Determine the (x, y) coordinate at the center of the cell enclosing the given text.  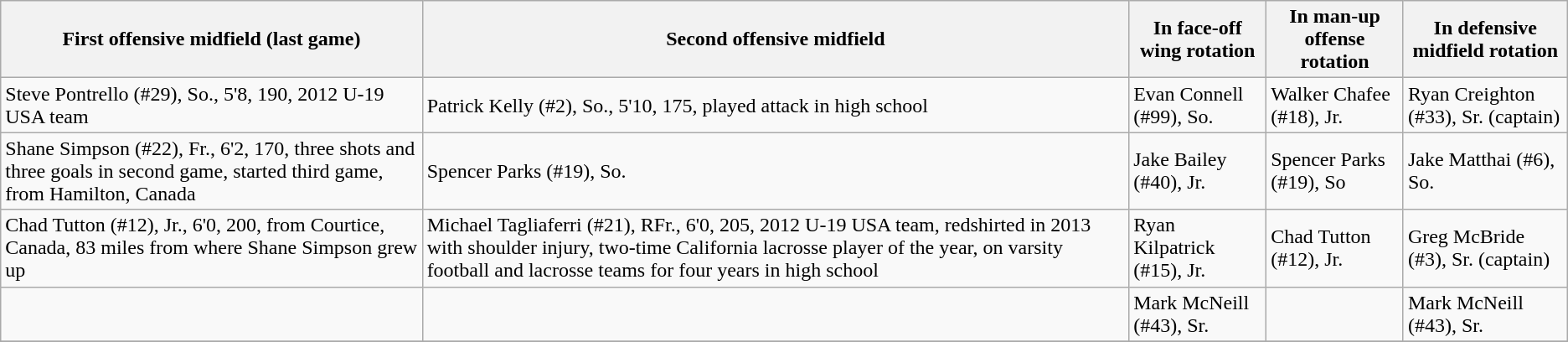
Steve Pontrello (#29), So., 5'8, 190, 2012 U-19 USA team (211, 106)
First offensive midfield (last game) (211, 39)
Ryan Kilpatrick (#15), Jr. (1198, 248)
Second offensive midfield (776, 39)
In defensive midfield rotation (1485, 39)
In face-off wing rotation (1198, 39)
Evan Connell (#99), So. (1198, 106)
Spencer Parks (#19), So (1335, 171)
Chad Tutton (#12), Jr. (1335, 248)
In man-up offense rotation (1335, 39)
Jake Bailey (#40), Jr. (1198, 171)
Walker Chafee (#18), Jr. (1335, 106)
Ryan Creighton (#33), Sr. (captain) (1485, 106)
Chad Tutton (#12), Jr., 6'0, 200, from Courtice, Canada, 83 miles from where Shane Simpson grew up (211, 248)
Greg McBride (#3), Sr. (captain) (1485, 248)
Patrick Kelly (#2), So., 5'10, 175, played attack in high school (776, 106)
Spencer Parks (#19), So. (776, 171)
Jake Matthai (#6), So. (1485, 171)
Shane Simpson (#22), Fr., 6'2, 170, three shots and three goals in second game, started third game, from Hamilton, Canada (211, 171)
